Extract the (x, y) coordinate from the center of the cell holding the provided text.  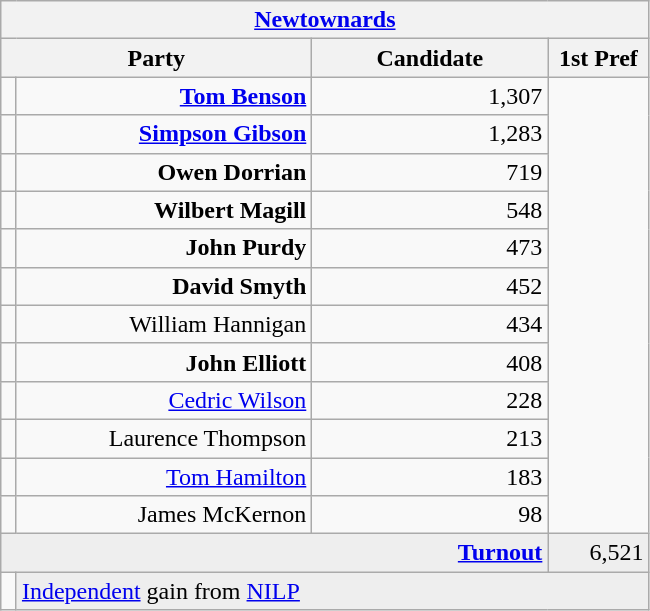
473 (430, 248)
408 (430, 362)
1,307 (430, 96)
Turnout (274, 553)
Tom Benson (164, 96)
Candidate (430, 58)
Party (156, 58)
228 (430, 400)
434 (430, 324)
Laurence Thompson (164, 438)
John Elliott (164, 362)
213 (430, 438)
1st Pref (598, 58)
Owen Dorrian (164, 172)
James McKernon (164, 515)
John Purdy (164, 248)
183 (430, 477)
Tom Hamilton (164, 477)
719 (430, 172)
548 (430, 210)
Independent gain from NILP (332, 591)
David Smyth (164, 286)
Wilbert Magill (164, 210)
6,521 (598, 553)
452 (430, 286)
William Hannigan (164, 324)
98 (430, 515)
Newtownards (325, 20)
Simpson Gibson (164, 134)
1,283 (430, 134)
Cedric Wilson (164, 400)
